Return the (x, y) coordinate for the center point of the cell that contains the specified text.  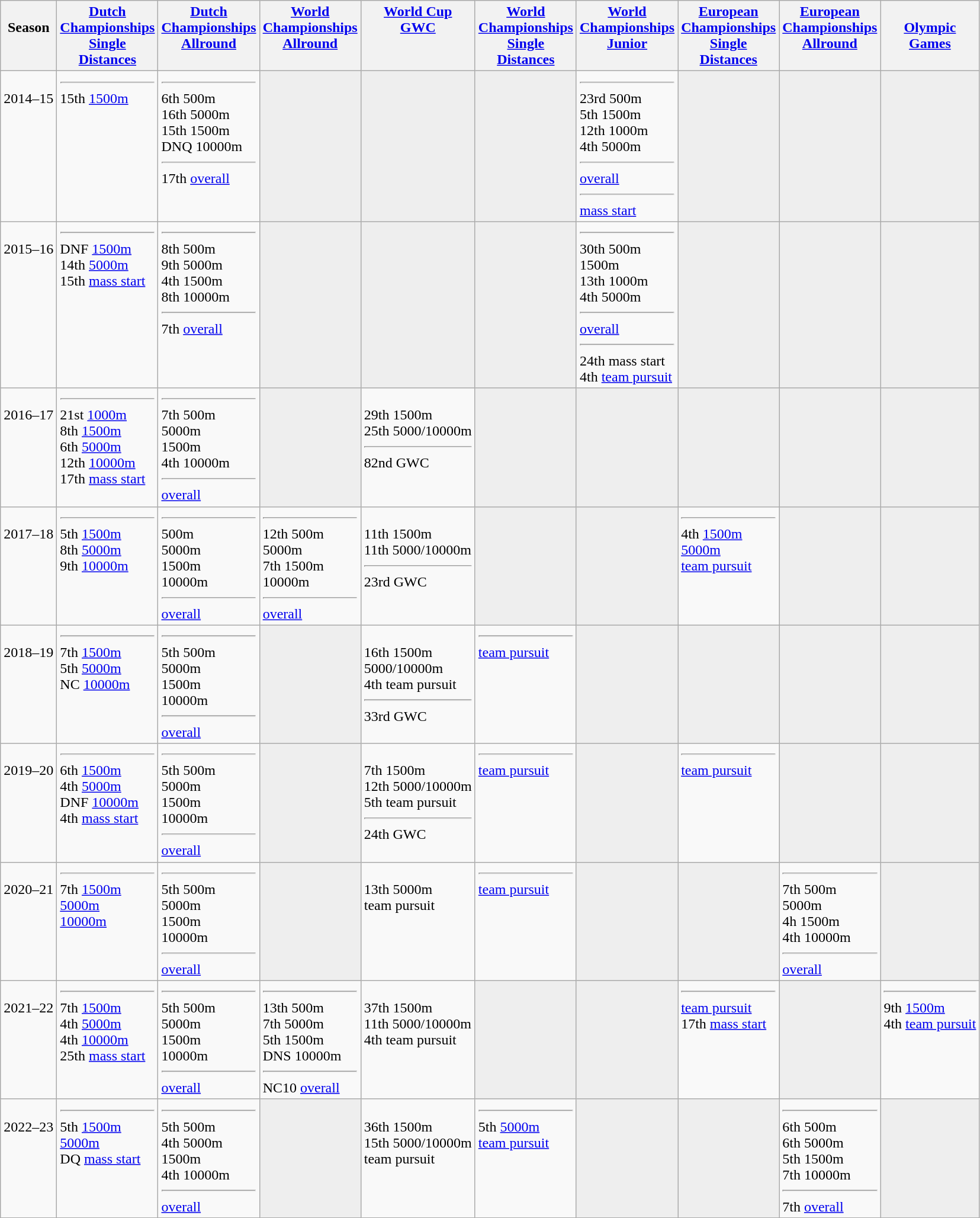
8th 500m 9th 5000m 4th 1500m 8th 10000m 7th overall (208, 304)
12th 500m 5000m 7th 1500m 10000m overall (310, 566)
2018–19 (28, 684)
2020–21 (28, 921)
7th 1500m 5000m 10000m (108, 921)
7th 500m 5000m 1500m 4th 10000m overall (208, 447)
2015–16 (28, 304)
7th 1500m 4th 5000m 4th 10000m 25th mass start (108, 1040)
5th 1500m 8th 5000m 9th 10000m (108, 566)
9th 1500m 4th team pursuit (930, 1040)
5th 1500m 5000m DQ mass start (108, 1158)
Dutch Championships Allround (208, 36)
World Championships Single Distances (526, 36)
7th 500m 5000m 4h 1500m 4th 10000m overall (830, 921)
2022–23 (28, 1158)
7th 1500m 5th 5000m NC 10000m (108, 684)
13th 500m 7th 5000m 5th 1500m DNS 10000m NC10 overall (310, 1040)
21st 1000m 8th 1500m 6th 5000m 12th 10000m 17th mass start (108, 447)
team pursuit 17th mass start (728, 1040)
Season (28, 36)
European Championships Allround (830, 36)
World Cup GWC (418, 36)
2021–22 (28, 1040)
6th 500m 16th 5000m 15th 1500m DNQ 10000m 17th overall (208, 146)
6th 500m 6th 5000m 5th 1500m 7th 10000m 7th overall (830, 1158)
23rd 500m 5th 1500m 12th 1000m 4th 5000m overall mass start (626, 146)
4th 1500m 5000m team pursuit (728, 566)
European Championships Single Distances (728, 36)
2016–17 (28, 447)
World Championships Junior (626, 36)
Dutch Championships Single Distances (108, 36)
11th 1500m 11th 5000/10000m 23rd GWC (418, 566)
13th 5000m team pursuit (418, 921)
15th 1500m (108, 146)
World Championships Allround (310, 36)
Olympic Games (930, 36)
5th 5000m team pursuit (526, 1158)
36th 1500m 15th 5000/10000m team pursuit (418, 1158)
16th 1500m 5000/10000m 4th team pursuit 33rd GWC (418, 684)
2019–20 (28, 803)
2017–18 (28, 566)
5th 500m 4th 5000m 1500m 4th 10000m overall (208, 1158)
2014–15 (28, 146)
6th 1500m 4th 5000m DNF 10000m 4th mass start (108, 803)
37th 1500m 11th 5000/10000m 4th team pursuit (418, 1040)
500m 5000m 1500m 10000m overall (208, 566)
DNF 1500m 14th 5000m 15th mass start (108, 304)
30th 500m 1500m 13th 1000m 4th 5000m overall 24th mass start 4th team pursuit (626, 304)
29th 1500m 25th 5000/10000m 82nd GWC (418, 447)
7th 1500m 12th 5000/10000m 5th team pursuit 24th GWC (418, 803)
